Output the [X, Y] coordinate of the center of the cell containing the given text.  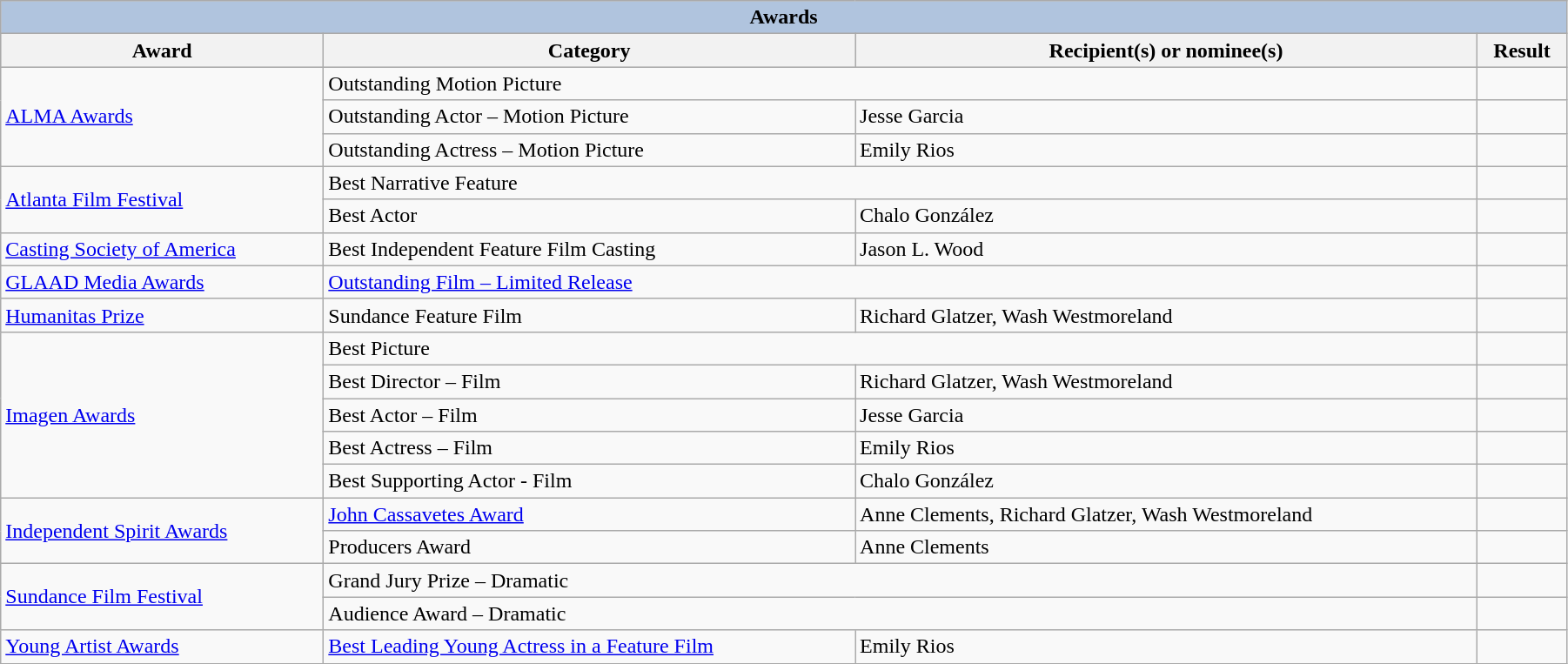
Outstanding Motion Picture [901, 84]
Anne Clements, Richard Glatzer, Wash Westmoreland [1166, 514]
Best Narrative Feature [901, 183]
Atlanta Film Festival [162, 199]
Anne Clements [1166, 547]
Jason L. Wood [1166, 249]
Independent Spirit Awards [162, 531]
Best Director – Film [590, 381]
Sundance Film Festival [162, 597]
Producers Award [590, 547]
Best Leading Young Actress in a Feature Film [590, 647]
Award [162, 50]
Imagen Awards [162, 414]
Humanitas Prize [162, 315]
Outstanding Actress – Motion Picture [590, 150]
Recipient(s) or nominee(s) [1166, 50]
Audience Award – Dramatic [901, 614]
Best Actress – Film [590, 448]
Best Picture [901, 348]
Best Actor – Film [590, 415]
Outstanding Actor – Motion Picture [590, 117]
Category [590, 50]
Awards [784, 17]
ALMA Awards [162, 117]
Casting Society of America [162, 249]
Young Artist Awards [162, 647]
Best Independent Feature Film Casting [590, 249]
Outstanding Film – Limited Release [901, 282]
Best Actor [590, 216]
Result [1523, 50]
Grand Jury Prize – Dramatic [901, 580]
GLAAD Media Awards [162, 282]
Sundance Feature Film [590, 315]
John Cassavetes Award [590, 514]
Best Supporting Actor - Film [590, 481]
